Return [X, Y] of the center of cell containing provided text 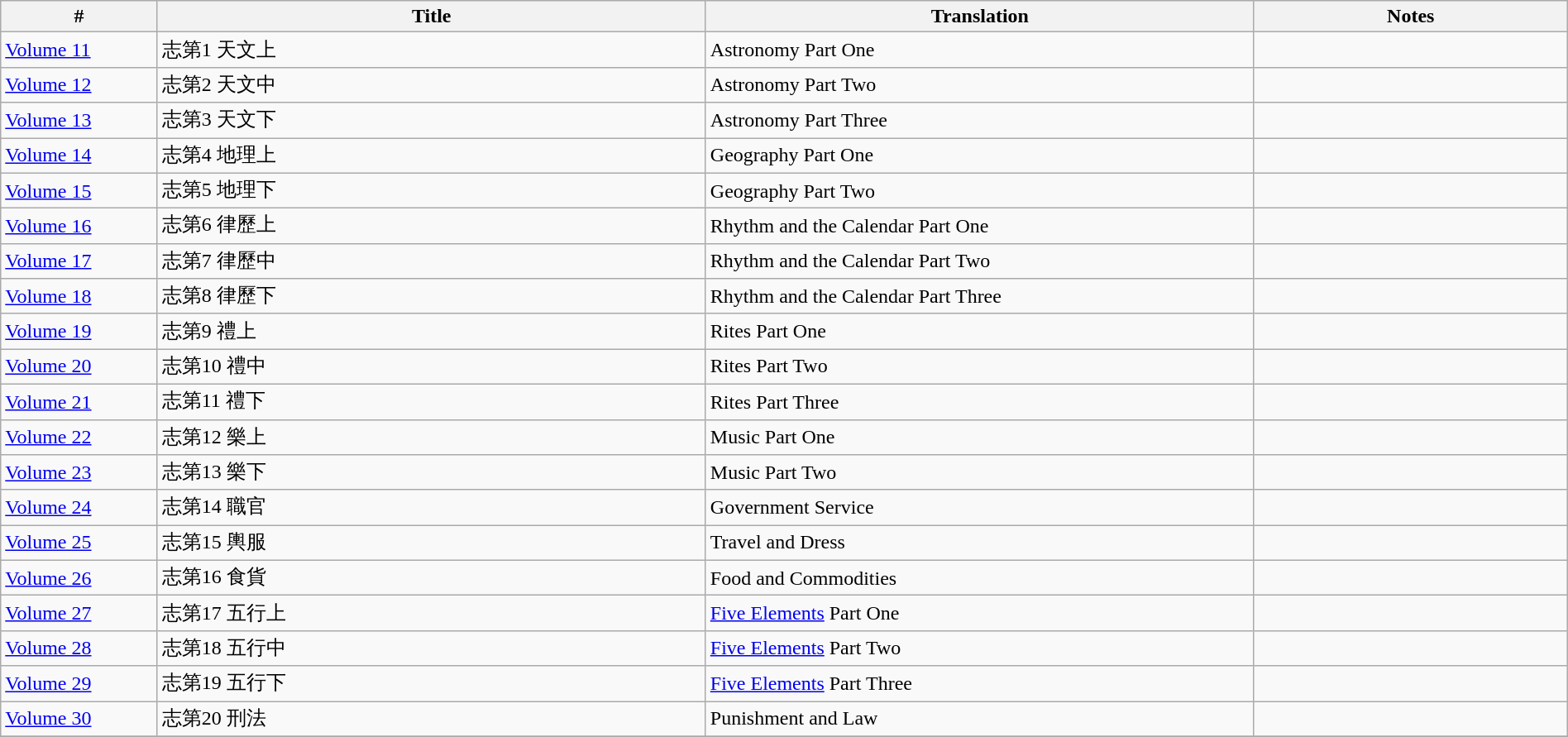
志第1 天文上 [432, 50]
Volume 16 [79, 227]
志第12 樂上 [432, 437]
志第2 天文中 [432, 84]
Geography Part Two [979, 190]
Rites Part Two [979, 367]
Five Elements Part Three [979, 683]
志第10 禮中 [432, 367]
志第5 地理下 [432, 190]
志第14 職官 [432, 508]
Volume 12 [79, 84]
Rhythm and the Calendar Part Three [979, 296]
Translation [979, 17]
Astronomy Part Three [979, 121]
Volume 25 [79, 543]
Astronomy Part Two [979, 84]
Volume 23 [79, 473]
Rhythm and the Calendar Part One [979, 227]
Volume 30 [79, 720]
Five Elements Part Two [979, 648]
志第16 食貨 [432, 577]
Volume 26 [79, 577]
Volume 14 [79, 156]
志第11 禮下 [432, 402]
Volume 20 [79, 367]
Volume 15 [79, 190]
Volume 13 [79, 121]
志第20 刑法 [432, 720]
Volume 29 [79, 683]
志第8 律歷下 [432, 296]
# [79, 17]
Volume 17 [79, 261]
Volume 27 [79, 614]
Volume 19 [79, 331]
志第13 樂下 [432, 473]
Volume 21 [79, 402]
志第17 五行上 [432, 614]
Music Part One [979, 437]
Punishment and Law [979, 720]
志第9 禮上 [432, 331]
Title [432, 17]
志第18 五行中 [432, 648]
Geography Part One [979, 156]
Volume 28 [79, 648]
Notes [1411, 17]
Astronomy Part One [979, 50]
志第15 輿服 [432, 543]
Travel and Dress [979, 543]
志第4 地理上 [432, 156]
Volume 11 [79, 50]
志第19 五行下 [432, 683]
Five Elements Part One [979, 614]
Rites Part Three [979, 402]
Government Service [979, 508]
志第6 律歷上 [432, 227]
Volume 18 [79, 296]
志第3 天文下 [432, 121]
Music Part Two [979, 473]
Rites Part One [979, 331]
Food and Commodities [979, 577]
Volume 22 [79, 437]
Volume 24 [79, 508]
Rhythm and the Calendar Part Two [979, 261]
志第7 律歷中 [432, 261]
